Pinpoint the cell where the given text exists, returning its (X, Y) midpoint coordinate. 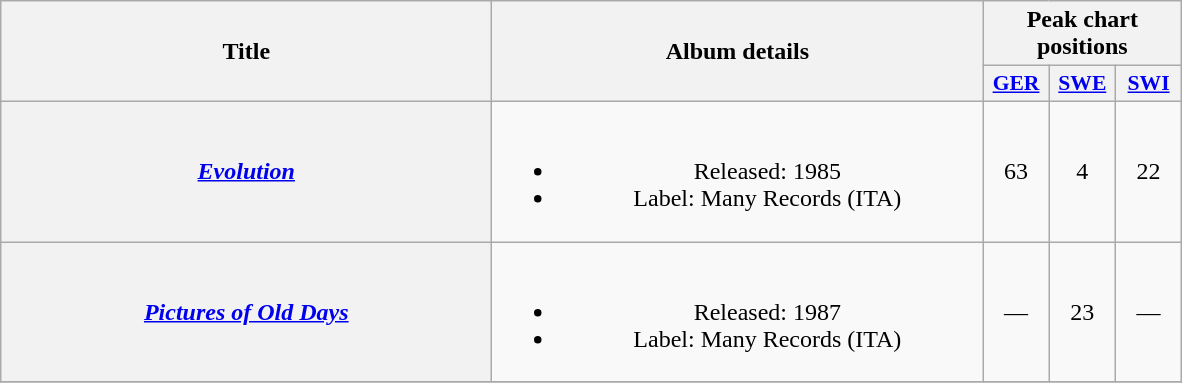
Pictures of Old Days (246, 312)
22 (1148, 171)
Released: 1985Label: Many Records (ITA) (738, 171)
Album details (738, 52)
63 (1016, 171)
Released: 1987Label: Many Records (ITA) (738, 312)
Peak chart positions (1082, 34)
4 (1082, 171)
23 (1082, 312)
SWE (1082, 84)
GER (1016, 84)
Title (246, 52)
Evolution (246, 171)
SWI (1148, 84)
